Locate the cell with the specified text and output its (x, y) center coordinate. 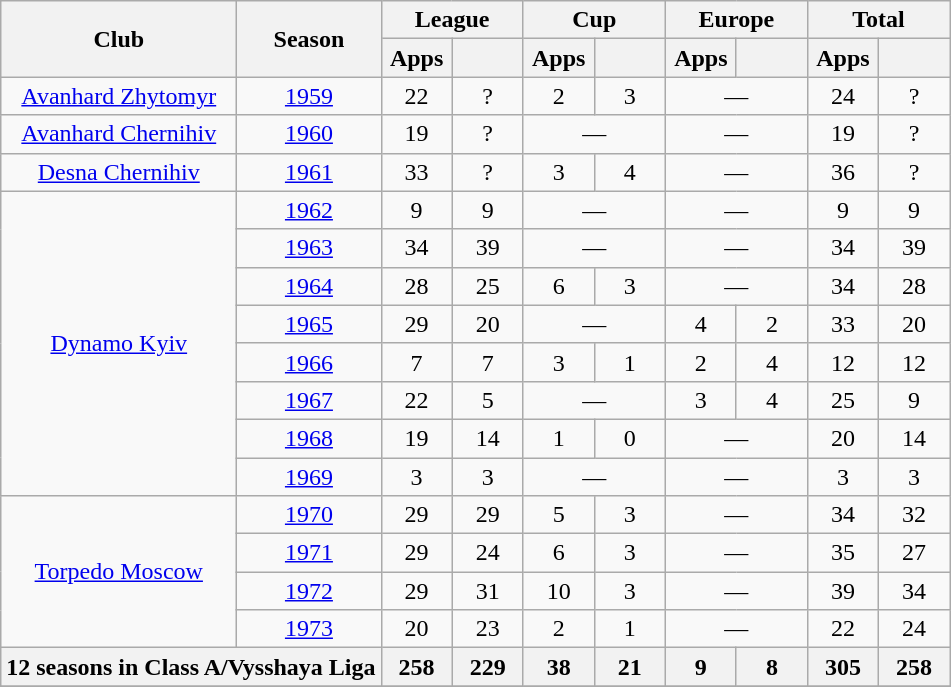
27 (914, 553)
1960 (309, 134)
Club (119, 39)
23 (488, 629)
1966 (309, 362)
1963 (309, 248)
Europe (736, 20)
12 seasons in Class A/Vysshaya Liga (191, 667)
1969 (309, 477)
1962 (309, 210)
League (452, 20)
Cup (594, 20)
1967 (309, 400)
Avanhard Chernihiv (119, 134)
8 (772, 667)
1959 (309, 96)
Dynamo Kyiv (119, 343)
Torpedo Moscow (119, 572)
1970 (309, 515)
21 (630, 667)
229 (488, 667)
0 (630, 438)
10 (558, 591)
1971 (309, 553)
1961 (309, 172)
1964 (309, 286)
35 (842, 553)
1968 (309, 438)
36 (842, 172)
1965 (309, 324)
1973 (309, 629)
32 (914, 515)
Season (309, 39)
Total (878, 20)
31 (488, 591)
Desna Chernihiv (119, 172)
1972 (309, 591)
305 (842, 667)
38 (558, 667)
Avanhard Zhytomyr (119, 96)
